Extract the (x, y) coordinate from the center of the cell holding the provided text.  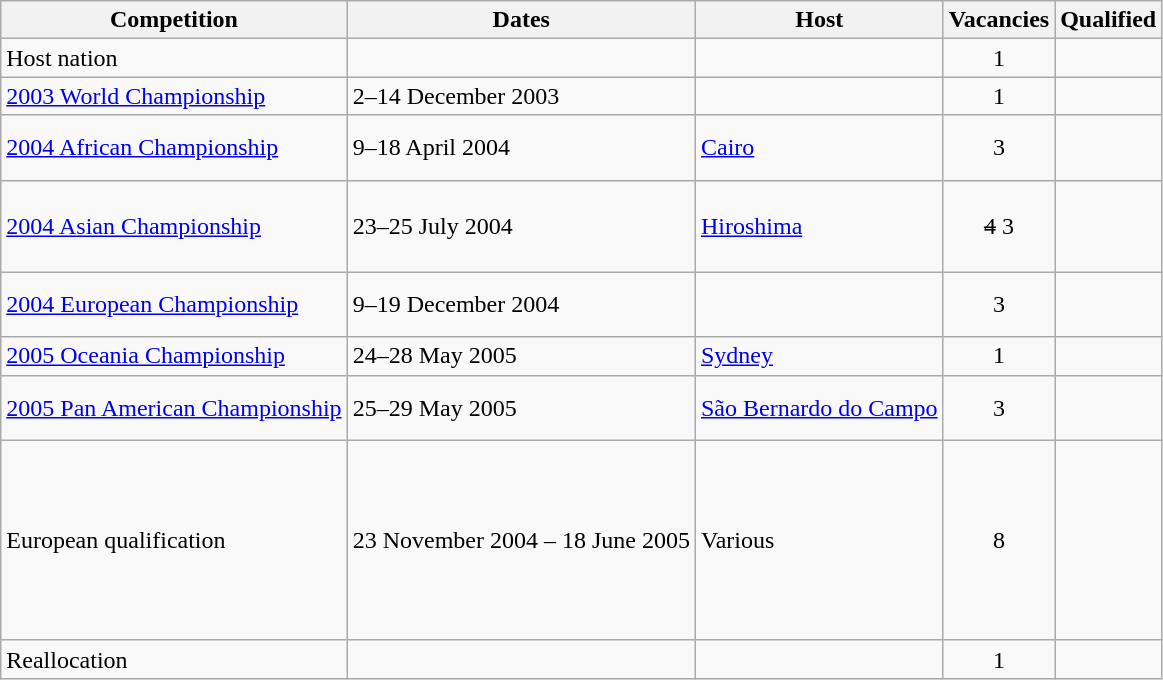
2003 World Championship (174, 96)
Qualified (1108, 20)
Reallocation (174, 659)
23 November 2004 – 18 June 2005 (521, 540)
2–14 December 2003 (521, 96)
Hiroshima (819, 226)
São Bernardo do Campo (819, 408)
25–29 May 2005 (521, 408)
24–28 May 2005 (521, 356)
2005 Pan American Championship (174, 408)
2004 African Championship (174, 148)
9–19 December 2004 (521, 304)
Sydney (819, 356)
Competition (174, 20)
8 (999, 540)
Cairo (819, 148)
9–18 April 2004 (521, 148)
Host nation (174, 58)
Vacancies (999, 20)
European qualification (174, 540)
Host (819, 20)
2004 Asian Championship (174, 226)
Dates (521, 20)
23–25 July 2004 (521, 226)
4 3 (999, 226)
2004 European Championship (174, 304)
2005 Oceania Championship (174, 356)
Various (819, 540)
